Locate the cell with the specified text and output its (x, y) center coordinate. 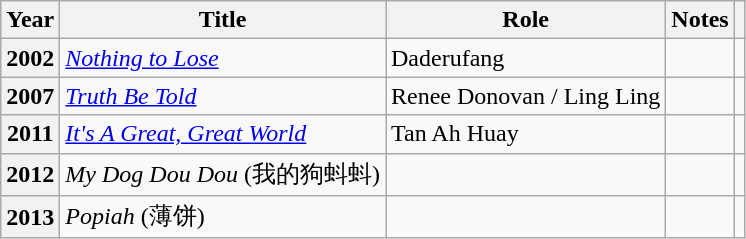
Tan Ah Huay (526, 134)
2013 (30, 218)
2002 (30, 58)
Nothing to Lose (223, 58)
Renee Donovan / Ling Ling (526, 96)
Role (526, 20)
Daderufang (526, 58)
Title (223, 20)
Popiah (薄饼) (223, 218)
Truth Be Told (223, 96)
It's A Great, Great World (223, 134)
Notes (700, 20)
2007 (30, 96)
2011 (30, 134)
2012 (30, 174)
Year (30, 20)
My Dog Dou Dou (我的狗蚪蚪) (223, 174)
